Scan for the cell matching the given text and deliver its [x, y] coordinate at center. 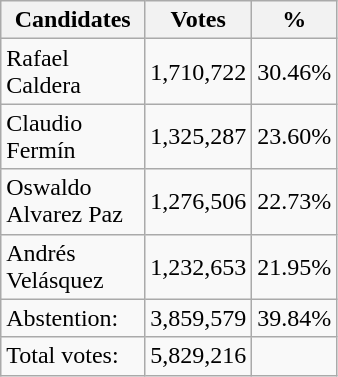
Oswaldo Alvarez Paz [73, 202]
39.84% [294, 318]
Abstention: [73, 318]
Andrés Velásquez [73, 266]
23.60% [294, 136]
% [294, 20]
21.95% [294, 266]
Total votes: [73, 356]
Candidates [73, 20]
1,325,287 [198, 136]
Rafael Caldera [73, 72]
5,829,216 [198, 356]
1,710,722 [198, 72]
1,232,653 [198, 266]
1,276,506 [198, 202]
3,859,579 [198, 318]
Votes [198, 20]
22.73% [294, 202]
Claudio Fermín [73, 136]
30.46% [294, 72]
